Search for the cell housing the specified text and yield its (X, Y) center coordinate. 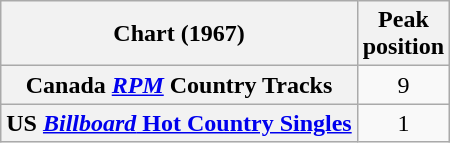
US Billboard Hot Country Singles (179, 123)
Peakposition (403, 34)
Chart (1967) (179, 34)
Canada RPM Country Tracks (179, 85)
9 (403, 85)
1 (403, 123)
